Locate the cell with the specified text and output its [X, Y] center coordinate. 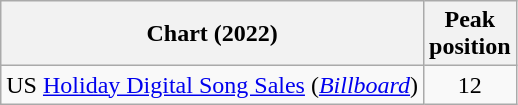
12 [470, 85]
Chart (2022) [212, 34]
Peakposition [470, 34]
US Holiday Digital Song Sales (Billboard) [212, 85]
